Provide the (X, Y) coordinate of the cell's center where the given text is located.  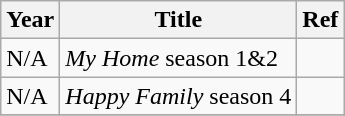
My Home season 1&2 (178, 58)
Year (30, 20)
Happy Family season 4 (178, 96)
Title (178, 20)
Ref (320, 20)
